Identify which cell holds the provided text, then report its (X, Y) central coordinate. 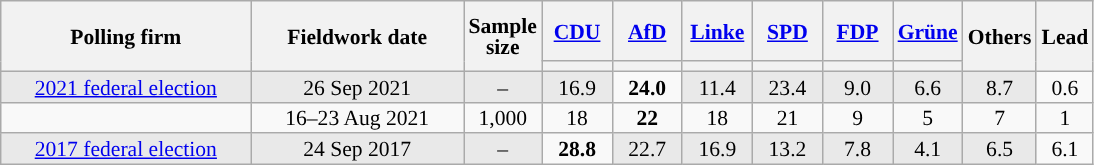
2017 federal election (126, 150)
Lead (1064, 36)
5 (928, 118)
1,000 (503, 118)
CDU (577, 31)
26 Sep 2021 (358, 86)
24 Sep 2017 (358, 150)
6.6 (928, 86)
7.8 (857, 150)
Polling firm (126, 36)
2021 federal election (126, 86)
Linke (717, 31)
Samplesize (503, 36)
9 (857, 118)
1 (1064, 118)
22 (647, 118)
9.0 (857, 86)
Fieldwork date (358, 36)
SPD (787, 31)
23.4 (787, 86)
22.7 (647, 150)
6.1 (1064, 150)
0.6 (1064, 86)
13.2 (787, 150)
6.5 (1000, 150)
28.8 (577, 150)
AfD (647, 31)
16–23 Aug 2021 (358, 118)
7 (1000, 118)
21 (787, 118)
4.1 (928, 150)
11.4 (717, 86)
FDP (857, 31)
Grüne (928, 31)
Others (1000, 36)
8.7 (1000, 86)
24.0 (647, 86)
